Return the (x, y) coordinate for the center point of the cell that contains the specified text.  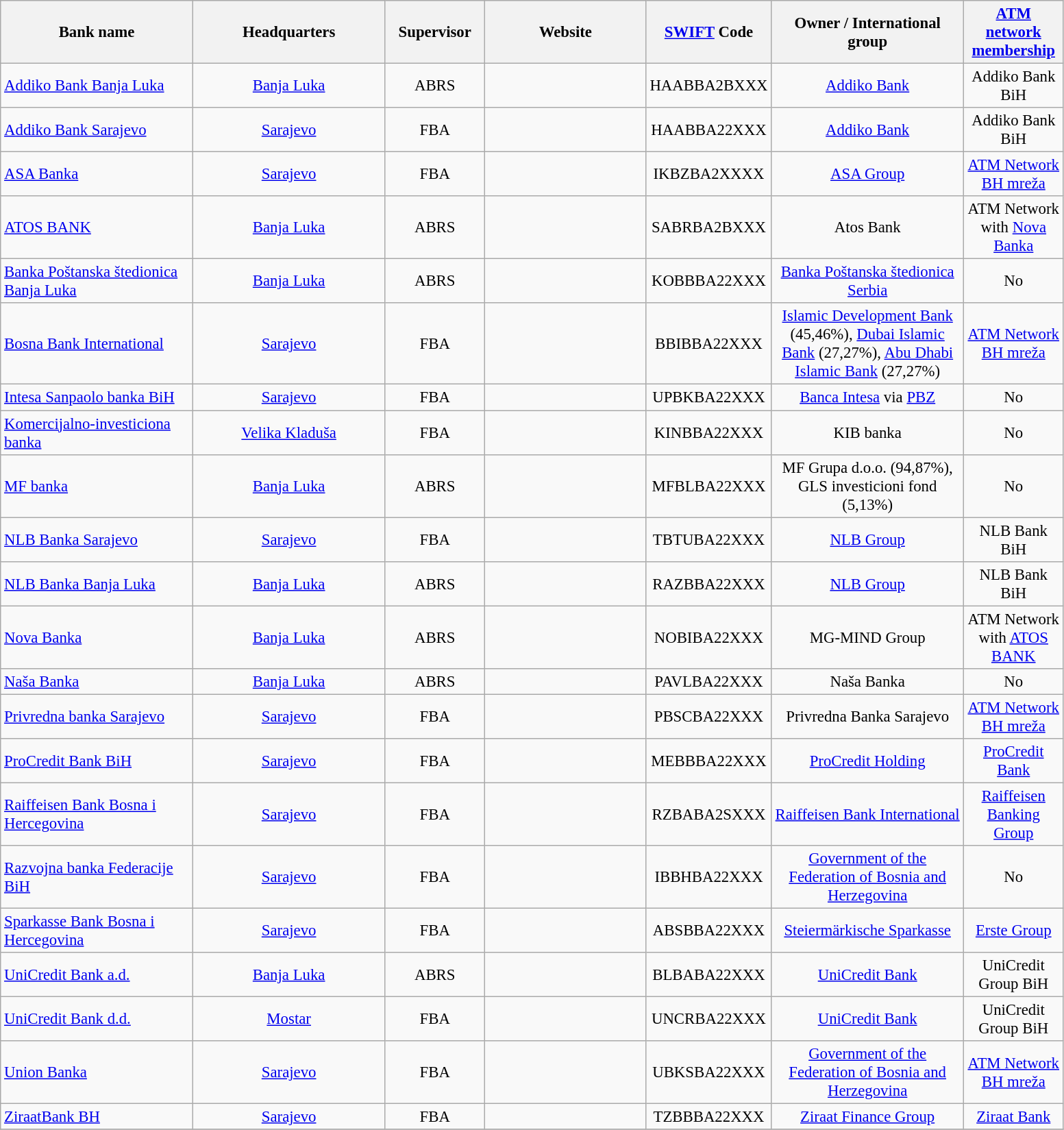
UniCredit Bank d.d. (97, 1020)
Nova Banka (97, 637)
Steiermärkische Sparkasse (867, 931)
Headquarters (289, 32)
HAABBA22XXX (708, 130)
Intesa Sanpaolo banka BiH (97, 397)
Atos Bank (867, 228)
NOBIBA22XXX (708, 637)
Raiffeisen Bank Bosna i Hercegovina (97, 814)
IBBHBA22XXX (708, 877)
TZBBBA22XXX (708, 1117)
Velika Kladuša (289, 433)
ProCredit Bank BiH (97, 761)
Erste Group (1013, 931)
ProCredit Holding (867, 761)
ATOS BANK (97, 228)
Banka Poštanska štedionica Banja Luka (97, 281)
Owner / International group (867, 32)
Banka Poštanska štedionica Serbia (867, 281)
MFBLBA22XXX (708, 486)
MF banka (97, 486)
Mostar (289, 1020)
NLB Banka Banja Luka (97, 584)
UniCredit Bank a.d. (97, 974)
KINBBA22XXX (708, 433)
SABRBA2BXXX (708, 228)
KOBBBA22XXX (708, 281)
ASA Banka (97, 174)
PBSCBA22XXX (708, 717)
PAVLBA22XXX (708, 682)
Ziraat Finance Group (867, 1117)
Privredna Banka Sarajevo (867, 717)
HAABBA2BXXX (708, 86)
MG-MIND Group (867, 637)
UBKSBA22XXX (708, 1072)
BLBABA22XXX (708, 974)
Bosna Bank International (97, 344)
Islamic Development Bank (45,46%), Dubai Islamic Bank (27,27%), Abu Dhabi Islamic Bank (27,27%) (867, 344)
Raiffeisen Bank International (867, 814)
IKBZBA2XXXX (708, 174)
Privredna banka Sarajevo (97, 717)
Addiko Bank Banja Luka (97, 86)
MF Grupa d.o.o. (94,87%), GLS investicioni fond (5,13%) (867, 486)
Komercijalno-investiciona banka (97, 433)
Supervisor (435, 32)
NLB Banka Sarajevo (97, 540)
UNCRBA22XXX (708, 1020)
Addiko Bank Sarajevo (97, 130)
ABSBBA22XXX (708, 931)
Website (566, 32)
UPBKBA22XXX (708, 397)
Razvojna banka Federacije BiH (97, 877)
ZiraatBank BH (97, 1117)
ATM Network with ATOS BANK (1013, 637)
Bank name (97, 32)
BBIBBA22XXX (708, 344)
MEBBBA22XXX (708, 761)
Ziraat Bank (1013, 1117)
Raiffeisen Banking Group (1013, 814)
SWIFT Code (708, 32)
TBTUBA22XXX (708, 540)
KIB banka (867, 433)
RAZBBA22XXX (708, 584)
ATM Network with Nova Banka (1013, 228)
ProCredit Bank (1013, 761)
RZBABA2SXXX (708, 814)
ASA Group (867, 174)
Sparkasse Bank Bosna i Hercegovina (97, 931)
ATM network membership (1013, 32)
Banca Intesa via PBZ (867, 397)
Union Banka (97, 1072)
